Find where the given text appears and provide that cell's center as (x, y) coordinate. 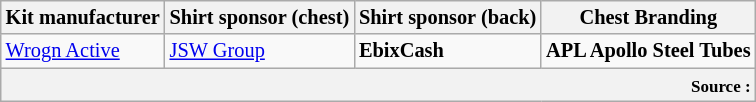
Shirt sponsor (chest) (260, 17)
EbixCash (448, 51)
Source : (378, 85)
Chest Branding (648, 17)
Kit manufacturer (83, 17)
Wrogn Active (83, 51)
APL Apollo Steel Tubes (648, 51)
Shirt sponsor (back) (448, 17)
JSW Group (260, 51)
